From the cell containing the given text, extract its center point as [X, Y] coordinate. 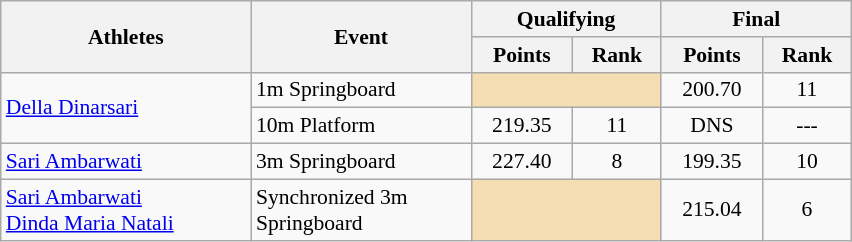
1m Springboard [361, 90]
10m Platform [361, 126]
219.35 [522, 126]
Athletes [126, 36]
Sari Ambarwati Dinda Maria Natali [126, 210]
3m Springboard [361, 162]
DNS [712, 126]
Sari Ambarwati [126, 162]
Final [756, 19]
200.70 [712, 90]
--- [808, 126]
227.40 [522, 162]
Qualifying [566, 19]
Synchronized 3m Springboard [361, 210]
199.35 [712, 162]
Della Dinarsari [126, 108]
215.04 [712, 210]
6 [808, 210]
Event [361, 36]
8 [618, 162]
10 [808, 162]
